Detect which cell encompasses the target text, then output its [X, Y] center coordinate. 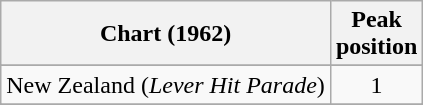
Chart (1962) [166, 34]
Peakposition [376, 34]
1 [376, 85]
New Zealand (Lever Hit Parade) [166, 85]
